Provide the [X, Y] coordinate of the cell's center where the given text is located.  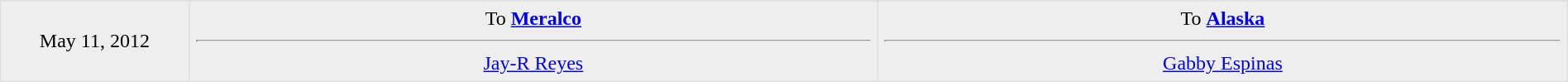
To MeralcoJay-R Reyes [533, 41]
To AlaskaGabby Espinas [1223, 41]
May 11, 2012 [94, 41]
